Output the [X, Y] coordinate of the center of the cell containing the given text.  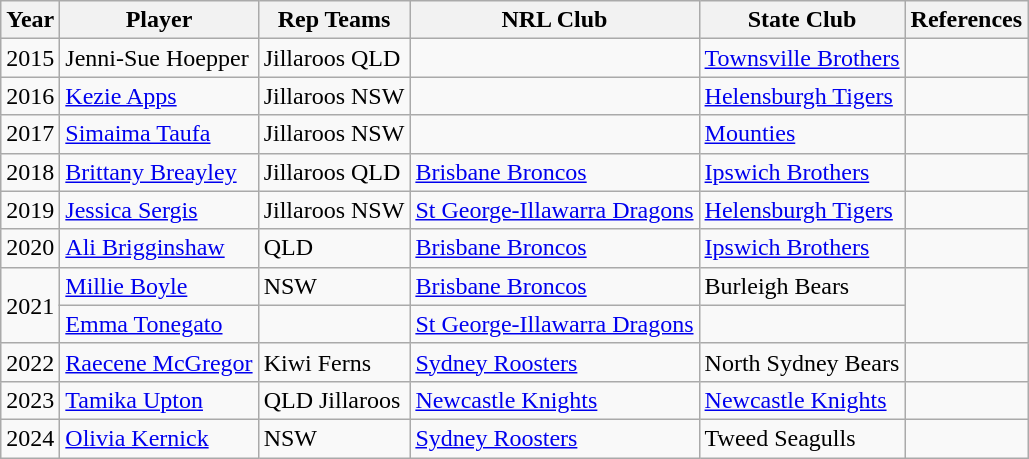
Jenni-Sue Hoepper [159, 58]
Tweed Seagulls [802, 438]
QLD [334, 248]
2019 [30, 210]
QLD Jillaroos [334, 400]
2016 [30, 96]
Player [159, 20]
Millie Boyle [159, 286]
2023 [30, 400]
State Club [802, 20]
Townsville Brothers [802, 58]
Mounties [802, 134]
Olivia Kernick [159, 438]
Jessica Sergis [159, 210]
2024 [30, 438]
Kezie Apps [159, 96]
2018 [30, 172]
2017 [30, 134]
Brittany Breayley [159, 172]
Simaima Taufa [159, 134]
Rep Teams [334, 20]
2022 [30, 362]
NRL Club [554, 20]
2021 [30, 305]
North Sydney Bears [802, 362]
References [966, 20]
2020 [30, 248]
Tamika Upton [159, 400]
2015 [30, 58]
Emma Tonegato [159, 324]
Year [30, 20]
Raecene McGregor [159, 362]
Burleigh Bears [802, 286]
Ali Brigginshaw [159, 248]
Kiwi Ferns [334, 362]
